Provide the (x, y) coordinate of the cell's center where the given text is located.  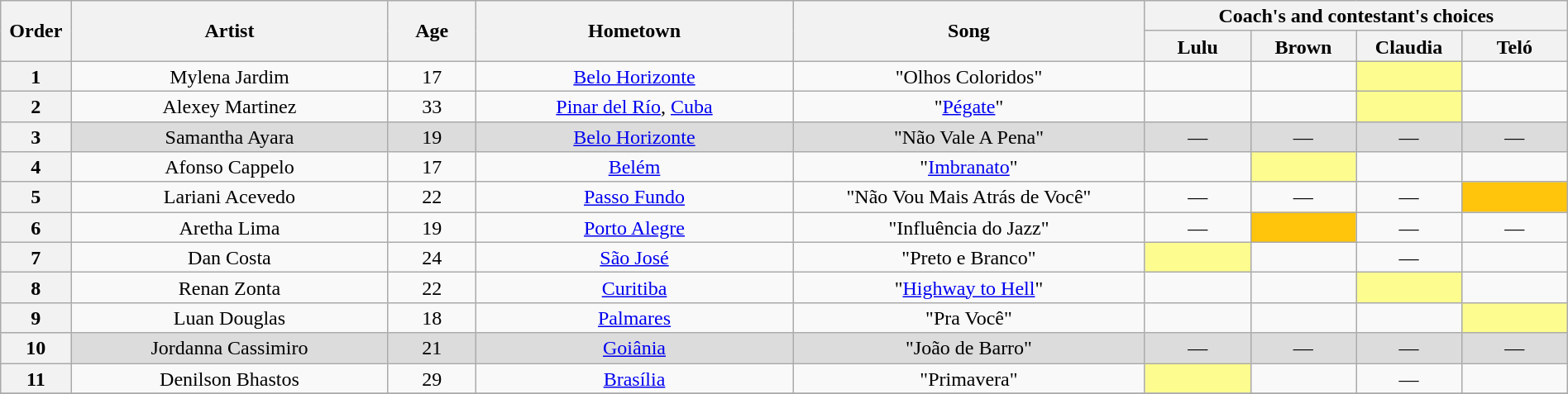
9 (36, 317)
"João de Barro" (969, 349)
Goiânia (633, 349)
Artist (230, 31)
Alexey Martinez (230, 106)
7 (36, 258)
Pinar del Río, Cuba (633, 106)
11 (36, 378)
"Olhos Coloridos" (969, 76)
Samantha Ayara (230, 137)
Porto Alegre (633, 228)
Aretha Lima (230, 228)
18 (432, 317)
33 (432, 106)
Lariani Acevedo (230, 197)
"Highway to Hell" (969, 287)
Dan Costa (230, 258)
Denilson Bhastos (230, 378)
Palmares (633, 317)
10 (36, 349)
Afonso Cappelo (230, 167)
Song (969, 31)
Teló (1514, 46)
"Não Vou Mais Atrás de Você" (969, 197)
3 (36, 137)
Lulu (1198, 46)
1 (36, 76)
5 (36, 197)
Claudia (1409, 46)
Passo Fundo (633, 197)
6 (36, 228)
Jordanna Cassimiro (230, 349)
8 (36, 287)
"Pra Você" (969, 317)
Curitiba (633, 287)
4 (36, 167)
"Influência do Jazz" (969, 228)
"Primavera" (969, 378)
Belém (633, 167)
2 (36, 106)
"Imbranato" (969, 167)
Brasília (633, 378)
Coach's and contestant's choices (1356, 17)
São José (633, 258)
Age (432, 31)
Luan Douglas (230, 317)
Order (36, 31)
"Pégate" (969, 106)
Renan Zonta (230, 287)
"Preto e Branco" (969, 258)
21 (432, 349)
24 (432, 258)
Brown (1303, 46)
Mylena Jardim (230, 76)
"Não Vale A Pena" (969, 137)
29 (432, 378)
Hometown (633, 31)
